Locate the cell with the specified text and output its [x, y] center coordinate. 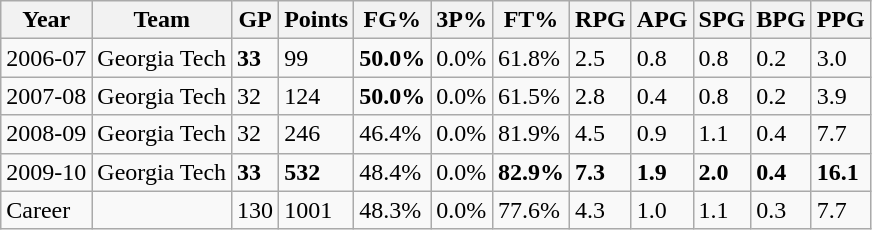
46.4% [392, 134]
3.0 [840, 58]
1.9 [662, 172]
124 [316, 96]
61.8% [532, 58]
0.9 [662, 134]
99 [316, 58]
SPG [722, 20]
Career [46, 210]
532 [316, 172]
0.3 [781, 210]
RPG [601, 20]
48.3% [392, 210]
GP [256, 20]
Points [316, 20]
2.8 [601, 96]
1.0 [662, 210]
2.0 [722, 172]
FT% [532, 20]
16.1 [840, 172]
2009-10 [46, 172]
3P% [462, 20]
Year [46, 20]
130 [256, 210]
1001 [316, 210]
2007-08 [46, 96]
4.3 [601, 210]
2006-07 [46, 58]
3.9 [840, 96]
2.5 [601, 58]
77.6% [532, 210]
81.9% [532, 134]
82.9% [532, 172]
PPG [840, 20]
61.5% [532, 96]
Team [162, 20]
APG [662, 20]
4.5 [601, 134]
2008-09 [46, 134]
48.4% [392, 172]
BPG [781, 20]
FG% [392, 20]
7.3 [601, 172]
246 [316, 134]
